Identify which cell holds the provided text, then report its (x, y) central coordinate. 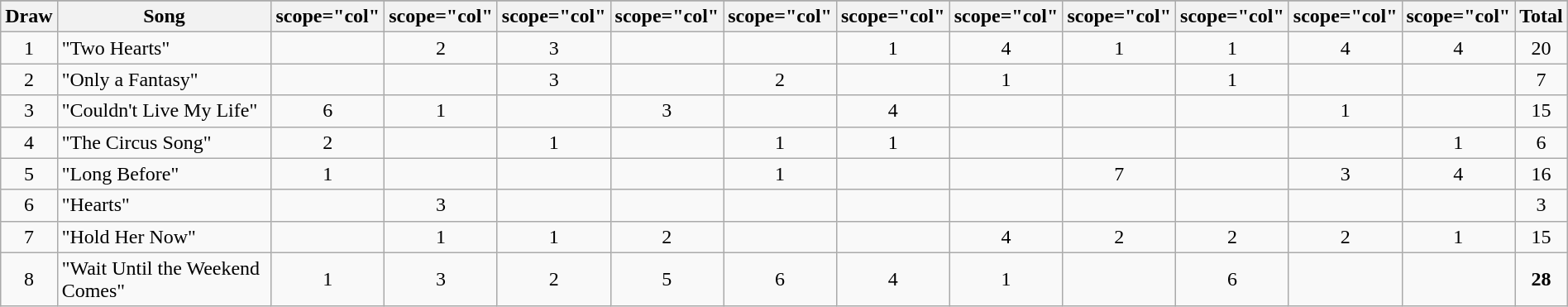
"Hearts" (164, 205)
Song (164, 17)
"Wait Until the Weekend Comes" (164, 280)
28 (1542, 280)
"The Circus Song" (164, 142)
"Hold Her Now" (164, 237)
8 (29, 280)
"Couldn't Live My Life" (164, 111)
Draw (29, 17)
"Only a Fantasy" (164, 79)
"Two Hearts" (164, 48)
16 (1542, 174)
20 (1542, 48)
"Long Before" (164, 174)
Total (1542, 17)
